Determine the [X, Y] coordinate at the center of the cell enclosing the given text.  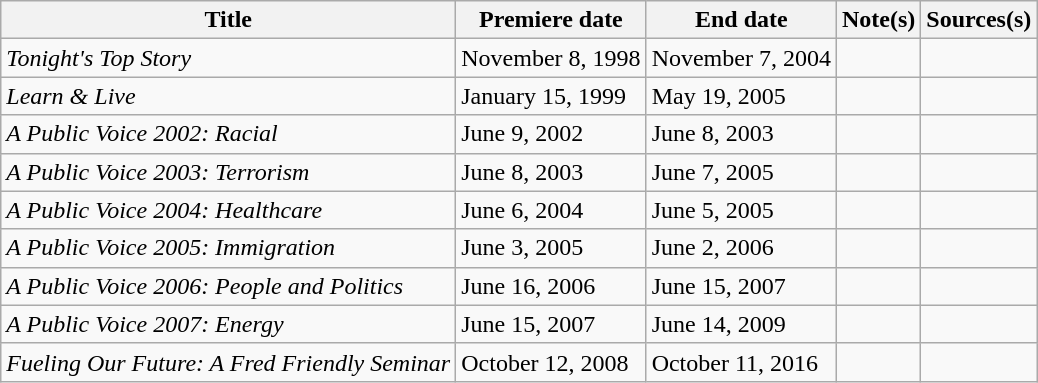
June 6, 2004 [551, 210]
June 16, 2006 [551, 286]
June 9, 2002 [551, 134]
January 15, 1999 [551, 96]
A Public Voice 2003: Terrorism [228, 172]
A Public Voice 2002: Racial [228, 134]
A Public Voice 2007: Energy [228, 324]
Title [228, 20]
A Public Voice 2005: Immigration [228, 248]
Sources(s) [979, 20]
A Public Voice 2006: People and Politics [228, 286]
June 3, 2005 [551, 248]
May 19, 2005 [741, 96]
June 7, 2005 [741, 172]
November 7, 2004 [741, 58]
Tonight's Top Story [228, 58]
June 5, 2005 [741, 210]
A Public Voice 2004: Healthcare [228, 210]
October 12, 2008 [551, 362]
June 2, 2006 [741, 248]
June 14, 2009 [741, 324]
Note(s) [878, 20]
Fueling Our Future: A Fred Friendly Seminar [228, 362]
November 8, 1998 [551, 58]
Premiere date [551, 20]
Learn & Live [228, 96]
October 11, 2016 [741, 362]
End date [741, 20]
